Provide the (x, y) coordinate of the cell's center where the given text is located.  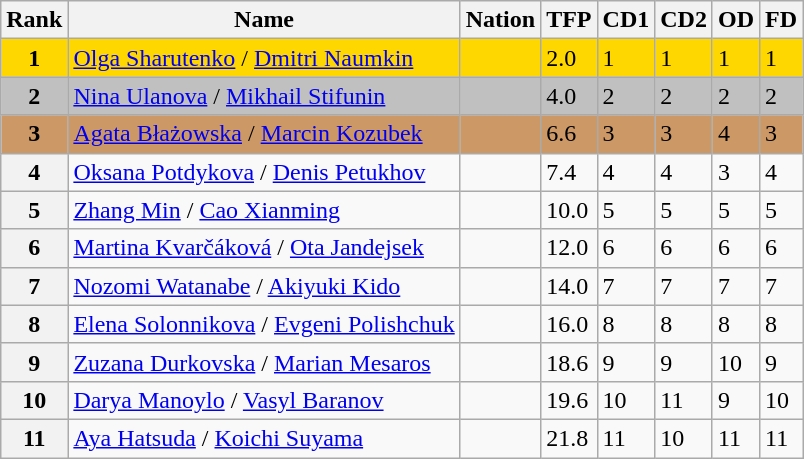
OD (736, 20)
Zuzana Durkovska / Marian Mesaros (264, 362)
7.4 (569, 172)
Name (264, 20)
CD1 (626, 20)
Elena Solonnikova / Evgeni Polishchuk (264, 324)
Agata Błażowska / Marcin Kozubek (264, 134)
Darya Manoylo / Vasyl Baranov (264, 400)
Nozomi Watanabe / Akiyuki Kido (264, 286)
18.6 (569, 362)
4.0 (569, 96)
Nina Ulanova / Mikhail Stifunin (264, 96)
Oksana Potdykova / Denis Petukhov (264, 172)
21.8 (569, 438)
Rank (34, 20)
Zhang Min / Cao Xianming (264, 210)
Martina Kvarčáková / Ota Jandejsek (264, 248)
6.6 (569, 134)
CD2 (684, 20)
19.6 (569, 400)
12.0 (569, 248)
FD (782, 20)
16.0 (569, 324)
Aya Hatsuda / Koichi Suyama (264, 438)
TFP (569, 20)
14.0 (569, 286)
Olga Sharutenko / Dmitri Naumkin (264, 58)
2.0 (569, 58)
Nation (500, 20)
10.0 (569, 210)
